Provide the (X, Y) coordinate of the cell's center where the given text is located.  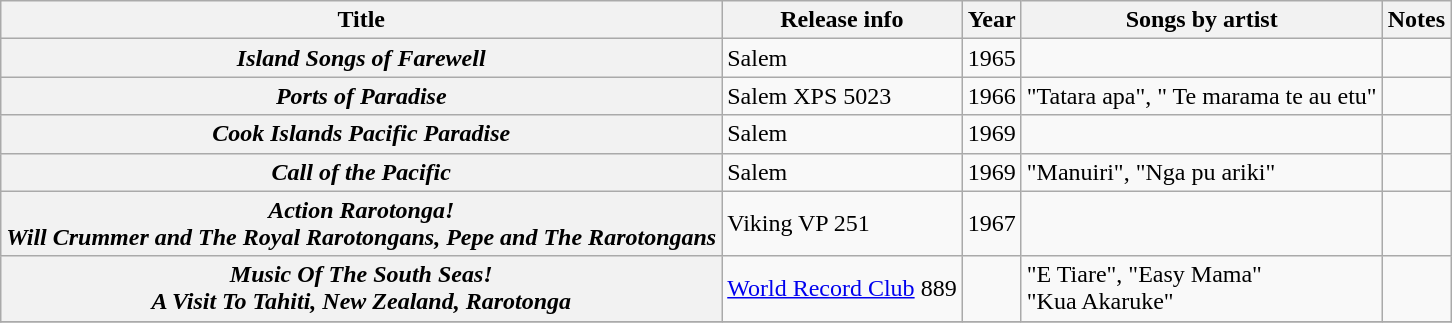
Island Songs of Farewell (362, 58)
1966 (992, 96)
Music Of The South Seas!A Visit To Tahiti, New Zealand, Rarotonga (362, 288)
1965 (992, 58)
"Tatara apa", " Te marama te au etu" (1202, 96)
Notes (1416, 20)
Call of the Pacific (362, 172)
Viking VP 251 (842, 224)
1967 (992, 224)
Ports of Paradise (362, 96)
World Record Club 889 (842, 288)
"E Tiare", "Easy Mama""Kua Akaruke" (1202, 288)
Songs by artist (1202, 20)
Salem XPS 5023 (842, 96)
Release info (842, 20)
"Manuiri", "Nga pu ariki" (1202, 172)
Year (992, 20)
Cook Islands Pacific Paradise (362, 134)
Title (362, 20)
Action Rarotonga!Will Crummer and The Royal Rarotongans, Pepe and The Rarotongans (362, 224)
